Search for the cell housing the specified text and yield its [X, Y] center coordinate. 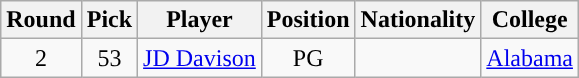
JD Davison [200, 58]
Position [308, 20]
53 [109, 58]
Alabama [530, 58]
PG [308, 58]
Player [200, 20]
Pick [109, 20]
Nationality [418, 20]
College [530, 20]
Round [41, 20]
2 [41, 58]
